For the text-containing cell, return its midpoint in (x, y) coordinate format. 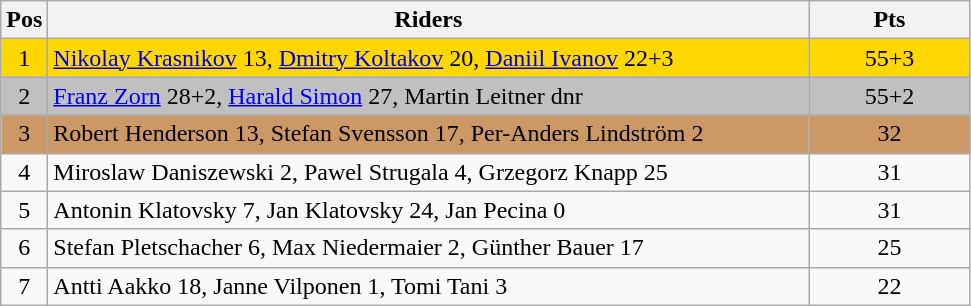
4 (24, 172)
55+3 (890, 58)
Antti Aakko 18, Janne Vilponen 1, Tomi Tani 3 (428, 286)
Pos (24, 20)
7 (24, 286)
2 (24, 96)
Franz Zorn 28+2, Harald Simon 27, Martin Leitner dnr (428, 96)
25 (890, 248)
Miroslaw Daniszewski 2, Pawel Strugala 4, Grzegorz Knapp 25 (428, 172)
22 (890, 286)
Robert Henderson 13, Stefan Svensson 17, Per-Anders Lindström 2 (428, 134)
1 (24, 58)
Riders (428, 20)
Stefan Pletschacher 6, Max Niedermaier 2, Günther Bauer 17 (428, 248)
6 (24, 248)
3 (24, 134)
Antonin Klatovsky 7, Jan Klatovsky 24, Jan Pecina 0 (428, 210)
5 (24, 210)
32 (890, 134)
Pts (890, 20)
55+2 (890, 96)
Nikolay Krasnikov 13, Dmitry Koltakov 20, Daniil Ivanov 22+3 (428, 58)
